Locate the cell with the specified text and output its [X, Y] center coordinate. 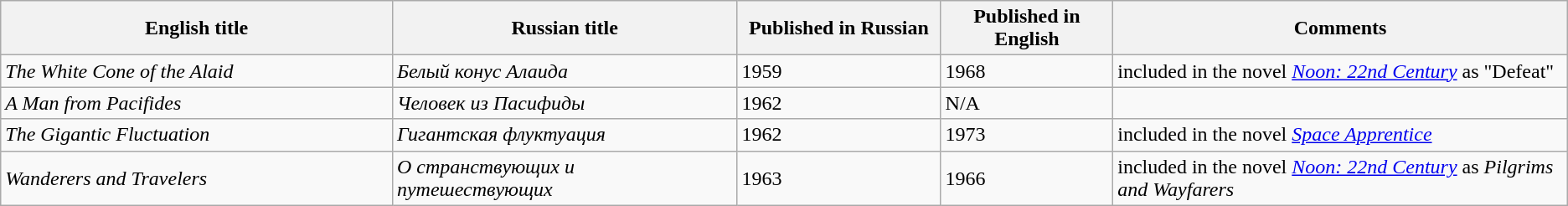
Белый конус Алаида [565, 71]
Человек из Пасифиды [565, 103]
1968 [1027, 71]
included in the novel Space Apprentice [1340, 135]
The Gigantic Fluctuation [197, 135]
1966 [1027, 178]
A Man from Pacifides [197, 103]
N/A [1027, 103]
1959 [839, 71]
Published in Russian [839, 28]
О странствующих и путешествующих [565, 178]
The White Cone of the Alaid [197, 71]
Гигантская флуктуация [565, 135]
Comments [1340, 28]
1973 [1027, 135]
included in the novel Noon: 22nd Century as Pilgrims and Wayfarers [1340, 178]
1963 [839, 178]
English title [197, 28]
Wanderers and Travelers [197, 178]
Published in English [1027, 28]
Russian title [565, 28]
included in the novel Noon: 22nd Century as "Defeat" [1340, 71]
